Find where the given text appears and provide that cell's center as (x, y) coordinate. 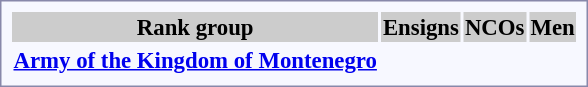
Men (552, 27)
NCOs (494, 27)
Rank group (195, 27)
Army of the Kingdom of Montenegro (195, 60)
Ensigns (420, 27)
